Find where the given text appears and provide that cell's center as (x, y) coordinate. 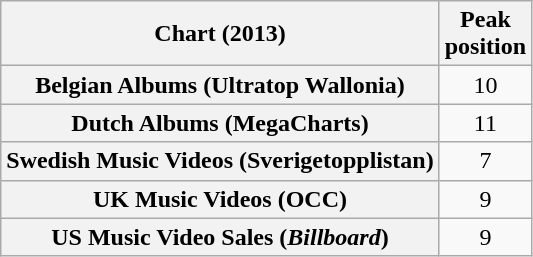
UK Music Videos (OCC) (220, 199)
Dutch Albums (MegaCharts) (220, 123)
Belgian Albums (Ultratop Wallonia) (220, 85)
7 (485, 161)
Peakposition (485, 34)
11 (485, 123)
10 (485, 85)
Swedish Music Videos (Sverigetopplistan) (220, 161)
US Music Video Sales (Billboard) (220, 237)
Chart (2013) (220, 34)
